Scan for the cell matching the given text and deliver its (x, y) coordinate at center. 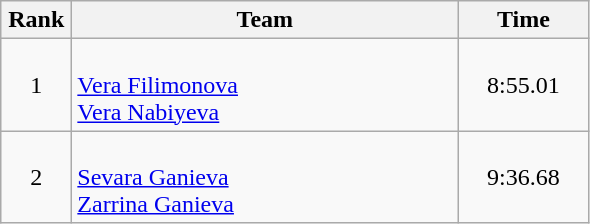
8:55.01 (524, 85)
Rank (36, 20)
Time (524, 20)
Sevara GanievaZarrina Ganieva (265, 177)
1 (36, 85)
Team (265, 20)
9:36.68 (524, 177)
2 (36, 177)
Vera FilimonovaVera Nabiyeva (265, 85)
